Capture the cell that displays the provided text and extract its [X, Y] central coordinate. 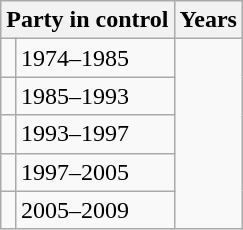
1997–2005 [94, 172]
Party in control [88, 20]
1985–1993 [94, 96]
Years [208, 20]
2005–2009 [94, 210]
1993–1997 [94, 134]
1974–1985 [94, 58]
